Output the (x, y) coordinate of the center of the cell containing the given text.  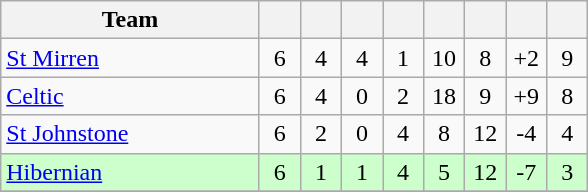
-4 (526, 134)
Celtic (130, 96)
Team (130, 20)
+9 (526, 96)
10 (444, 58)
-7 (526, 172)
18 (444, 96)
5 (444, 172)
St Johnstone (130, 134)
3 (568, 172)
St Mirren (130, 58)
Hibernian (130, 172)
+2 (526, 58)
